Provide the (X, Y) coordinate of the cell's center where the given text is located.  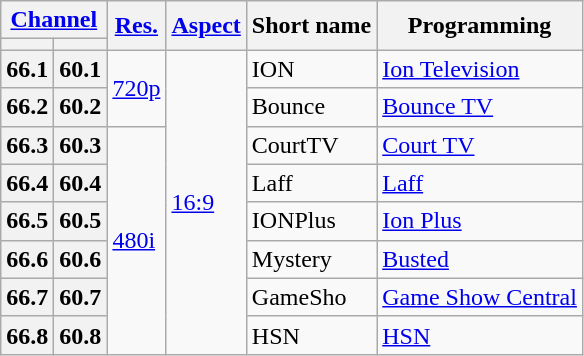
GameSho (311, 297)
Res. (136, 26)
60.4 (80, 183)
66.5 (28, 221)
Bounce TV (480, 107)
Busted (480, 259)
Ion Television (480, 69)
Game Show Central (480, 297)
66.4 (28, 183)
60.6 (80, 259)
Short name (311, 26)
Channel (54, 20)
ION (311, 69)
Court TV (480, 145)
480i (136, 240)
Mystery (311, 259)
66.1 (28, 69)
60.8 (80, 335)
CourtTV (311, 145)
Ion Plus (480, 221)
60.5 (80, 221)
Aspect (206, 26)
66.2 (28, 107)
60.1 (80, 69)
60.2 (80, 107)
16:9 (206, 202)
IONPlus (311, 221)
Bounce (311, 107)
66.3 (28, 145)
66.7 (28, 297)
60.7 (80, 297)
66.8 (28, 335)
66.6 (28, 259)
Programming (480, 26)
720p (136, 88)
60.3 (80, 145)
